Search for the cell housing the specified text and yield its [x, y] center coordinate. 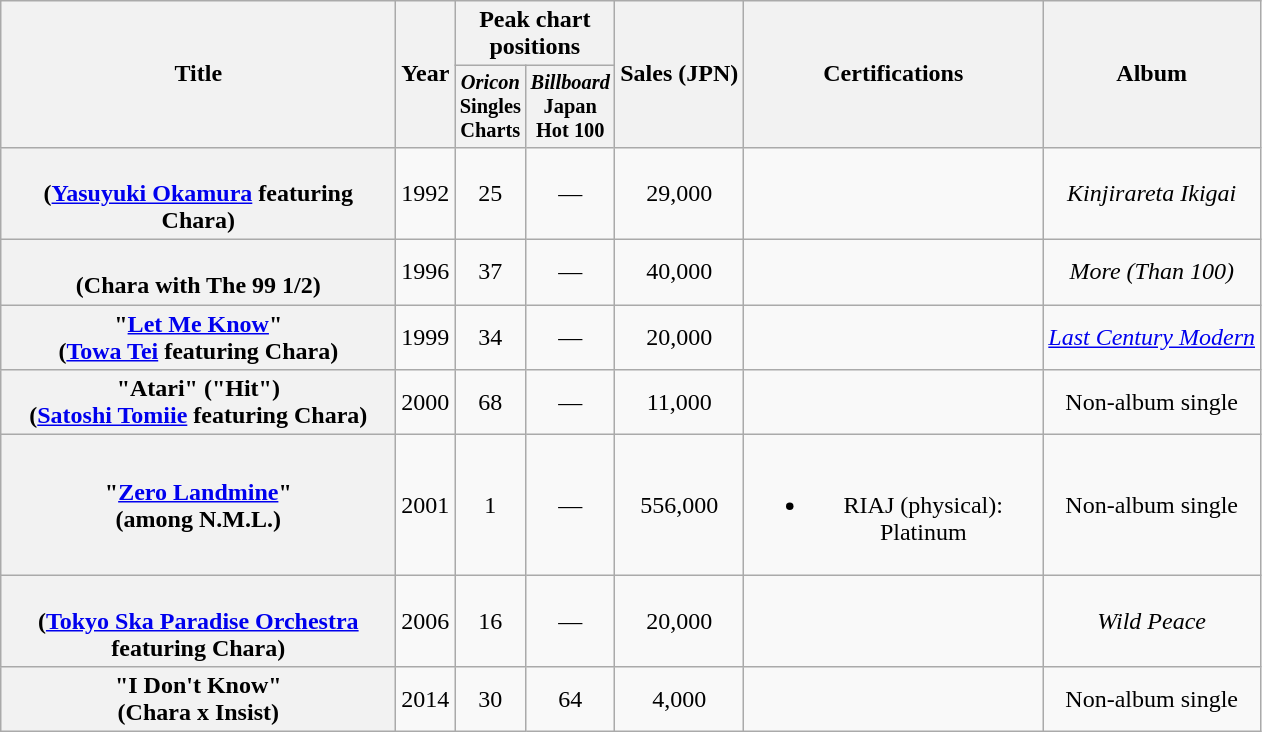
Year [426, 74]
"Atari" ("Hit")(Satoshi Tomiie featuring Chara) [198, 402]
Certifications [894, 74]
556,000 [680, 505]
Sales (JPN) [680, 74]
37 [490, 272]
68 [490, 402]
1 [490, 505]
(Chara with The 99 1/2) [198, 272]
Last Century Modern [1152, 338]
(Yasuyuki Okamura featuring Chara) [198, 193]
RIAJ (physical): Platinum [894, 505]
29,000 [680, 193]
Wild Peace [1152, 621]
Oricon Singles Charts [490, 107]
25 [490, 193]
(Tokyo Ska Paradise Orchestra featuring Chara) [198, 621]
2000 [426, 402]
2014 [426, 700]
4,000 [680, 700]
Peak chart positions [535, 34]
Billboard Japan Hot 100 [570, 107]
1996 [426, 272]
34 [490, 338]
2006 [426, 621]
"Let Me Know"(Towa Tei featuring Chara) [198, 338]
Album [1152, 74]
"I Don't Know"(Chara x Insist) [198, 700]
1999 [426, 338]
30 [490, 700]
More (Than 100) [1152, 272]
1992 [426, 193]
2001 [426, 505]
11,000 [680, 402]
"Zero Landmine"(among N.M.L.) [198, 505]
Kinjirareta Ikigai [1152, 193]
Title [198, 74]
40,000 [680, 272]
64 [570, 700]
16 [490, 621]
